Return (X, Y) of the center of cell containing provided text 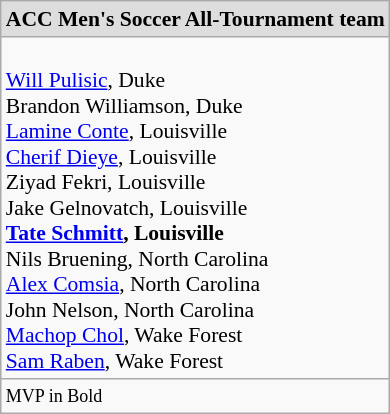
ACC Men's Soccer All-Tournament team (196, 19)
MVP in Bold (196, 396)
